For the text-containing cell, return its midpoint in (X, Y) coordinate format. 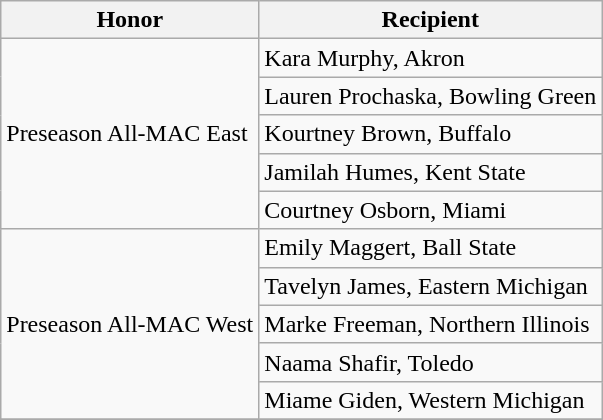
Emily Maggert, Ball State (430, 248)
Preseason All-MAC East (130, 134)
Lauren Prochaska, Bowling Green (430, 96)
Kara Murphy, Akron (430, 58)
Marke Freeman, Northern Illinois (430, 324)
Tavelyn James, Eastern Michigan (430, 286)
Jamilah Humes, Kent State (430, 172)
Honor (130, 20)
Kourtney Brown, Buffalo (430, 134)
Miame Giden, Western Michigan (430, 400)
Recipient (430, 20)
Courtney Osborn, Miami (430, 210)
Naama Shafir, Toledo (430, 362)
Preseason All-MAC West (130, 324)
